Capture the cell that displays the provided text and extract its (X, Y) central coordinate. 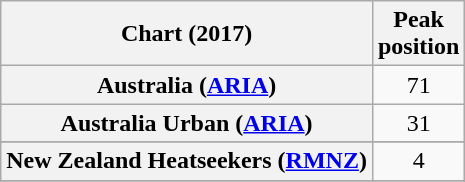
Australia Urban (ARIA) (187, 123)
71 (418, 85)
Chart (2017) (187, 34)
New Zealand Heatseekers (RMNZ) (187, 161)
4 (418, 161)
Australia (ARIA) (187, 85)
Peak position (418, 34)
31 (418, 123)
